Find where the given text appears and provide that cell's center as (x, y) coordinate. 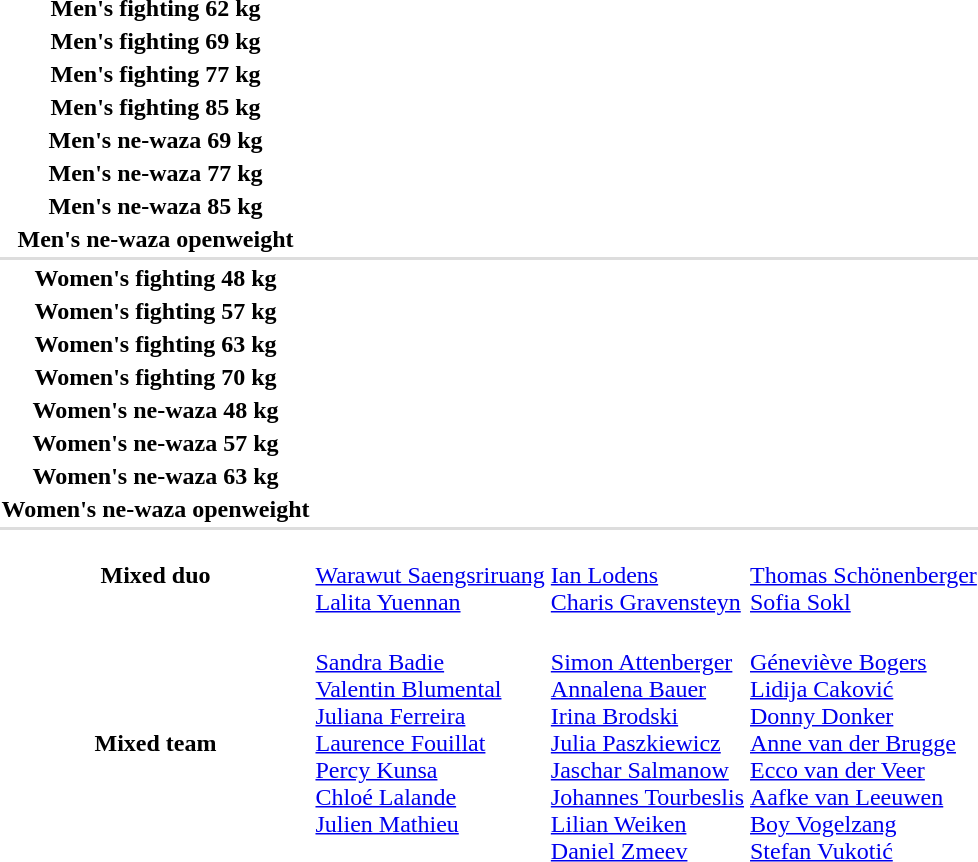
Women's fighting 48 kg (156, 278)
Women's ne-waza openweight (156, 509)
Men's fighting 77 kg (156, 74)
Men's ne-waza openweight (156, 239)
Women's ne-waza 57 kg (156, 443)
Mixed duo (156, 575)
Men's fighting 85 kg (156, 107)
Men's ne-waza 77 kg (156, 173)
Women's fighting 70 kg (156, 377)
Men's ne-waza 69 kg (156, 140)
Ian LodensCharis Gravensteyn (647, 575)
Men's ne-waza 85 kg (156, 206)
Women's fighting 63 kg (156, 344)
Men's fighting 69 kg (156, 41)
Women's ne-waza 63 kg (156, 476)
Warawut SaengsriruangLalita Yuennan (430, 575)
Women's fighting 57 kg (156, 311)
Women's ne-waza 48 kg (156, 410)
